Identify which cell holds the provided text, then report its [X, Y] central coordinate. 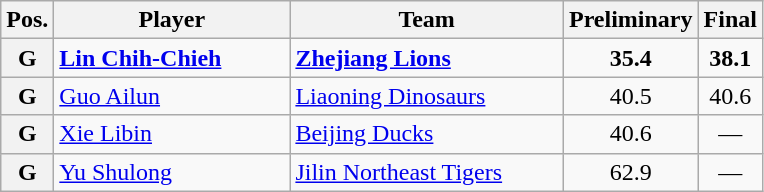
Zhejiang Lions [427, 58]
62.9 [630, 172]
38.1 [730, 58]
Guo Ailun [172, 96]
Team [427, 20]
35.4 [630, 58]
Preliminary [630, 20]
Yu Shulong [172, 172]
Jilin Northeast Tigers [427, 172]
Player [172, 20]
Pos. [28, 20]
Final [730, 20]
Xie Libin [172, 134]
Lin Chih-Chieh [172, 58]
Beijing Ducks [427, 134]
Liaoning Dinosaurs [427, 96]
40.5 [630, 96]
